Identify which cell holds the provided text, then report its [X, Y] central coordinate. 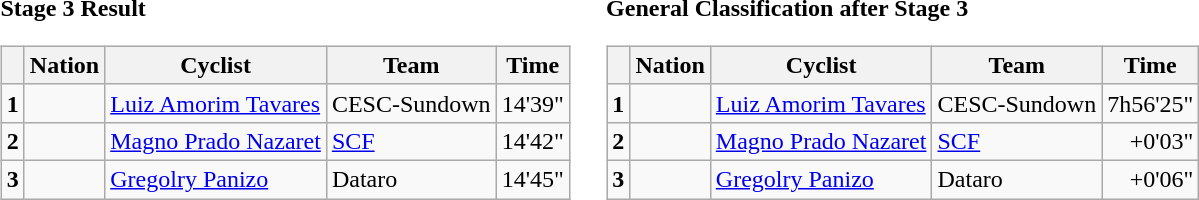
14'42" [532, 141]
+0'03" [1150, 141]
7h56'25" [1150, 103]
14'45" [532, 179]
+0'06" [1150, 179]
14'39" [532, 103]
